Identify which cell holds the provided text, then report its (X, Y) central coordinate. 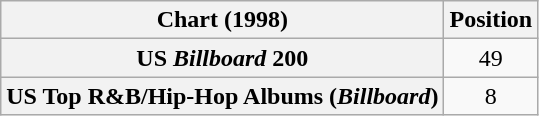
Position (491, 20)
49 (491, 58)
Chart (1998) (222, 20)
US Top R&B/Hip-Hop Albums (Billboard) (222, 96)
US Billboard 200 (222, 58)
8 (491, 96)
